Identify which cell holds the provided text, then report its [x, y] central coordinate. 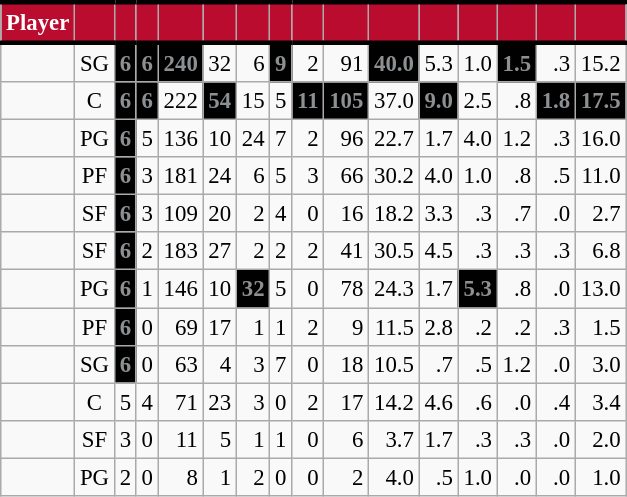
69 [180, 327]
1.8 [556, 101]
13.0 [600, 289]
37.0 [394, 101]
71 [180, 402]
.6 [478, 402]
11.0 [600, 176]
105 [346, 101]
22.7 [394, 139]
15.2 [600, 62]
4.6 [438, 402]
136 [180, 139]
146 [180, 289]
91 [346, 62]
222 [180, 101]
2.5 [478, 101]
23 [220, 402]
2.7 [600, 214]
41 [346, 251]
4.5 [438, 251]
10.5 [394, 364]
30.2 [394, 176]
27 [220, 251]
183 [180, 251]
109 [180, 214]
20 [220, 214]
6.8 [600, 251]
11.5 [394, 327]
78 [346, 289]
54 [220, 101]
14.2 [394, 402]
.4 [556, 402]
66 [346, 176]
9.0 [438, 101]
15 [252, 101]
18.2 [394, 214]
63 [180, 364]
96 [346, 139]
30.5 [394, 251]
2.8 [438, 327]
181 [180, 176]
24.3 [394, 289]
3.7 [394, 439]
8 [180, 477]
240 [180, 62]
Player [38, 22]
3.4 [600, 402]
17.5 [600, 101]
16.0 [600, 139]
18 [346, 364]
16 [346, 214]
2.0 [600, 439]
3.3 [438, 214]
3.0 [600, 364]
40.0 [394, 62]
